Capture the cell that displays the provided text and extract its (X, Y) central coordinate. 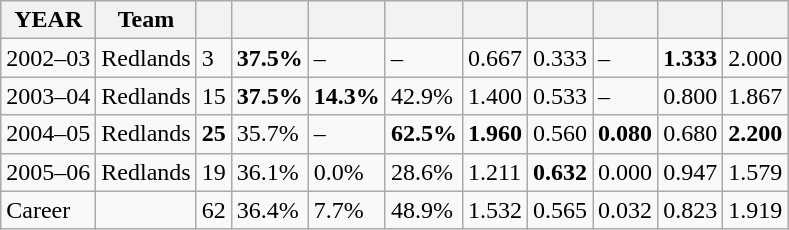
0.565 (560, 210)
1.867 (756, 96)
0.667 (494, 58)
0.080 (626, 134)
2002–03 (48, 58)
19 (214, 172)
0.032 (626, 210)
1.400 (494, 96)
0.680 (690, 134)
2.000 (756, 58)
62 (214, 210)
42.9% (424, 96)
3 (214, 58)
0.632 (560, 172)
Career (48, 210)
28.6% (424, 172)
0.800 (690, 96)
2.200 (756, 134)
1.532 (494, 210)
1.211 (494, 172)
2004–05 (48, 134)
7.7% (346, 210)
Team (146, 20)
1.579 (756, 172)
1.960 (494, 134)
2005–06 (48, 172)
0.560 (560, 134)
2003–04 (48, 96)
0.823 (690, 210)
35.7% (270, 134)
14.3% (346, 96)
YEAR (48, 20)
0.000 (626, 172)
0.333 (560, 58)
1.919 (756, 210)
0.947 (690, 172)
0.0% (346, 172)
0.533 (560, 96)
36.1% (270, 172)
15 (214, 96)
62.5% (424, 134)
25 (214, 134)
36.4% (270, 210)
1.333 (690, 58)
48.9% (424, 210)
